Find where the given text appears and provide that cell's center as (x, y) coordinate. 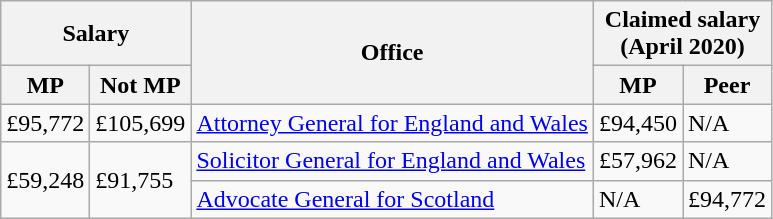
Not MP (140, 85)
Claimed salary(April 2020) (682, 34)
£94,450 (638, 123)
Peer (726, 85)
£94,772 (726, 199)
£57,962 (638, 161)
Attorney General for England and Wales (392, 123)
£91,755 (140, 180)
£105,699 (140, 123)
Advocate General for Scotland (392, 199)
Solicitor General for England and Wales (392, 161)
£59,248 (46, 180)
Office (392, 52)
£95,772 (46, 123)
Salary (96, 34)
